Find where the given text appears and provide that cell's center as (x, y) coordinate. 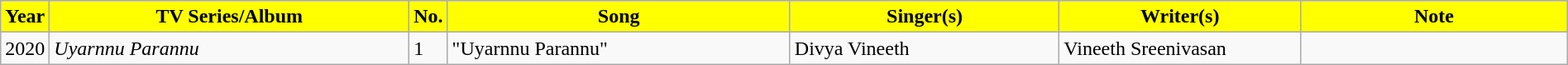
No. (428, 17)
Uyarnnu Parannu (230, 48)
2020 (25, 48)
Song (619, 17)
Year (25, 17)
Note (1434, 17)
"Uyarnnu Parannu" (619, 48)
Vineeth Sreenivasan (1180, 48)
Writer(s) (1180, 17)
Singer(s) (925, 17)
TV Series/Album (230, 17)
1 (428, 48)
Divya Vineeth (925, 48)
